Search for the cell housing the specified text and yield its [X, Y] center coordinate. 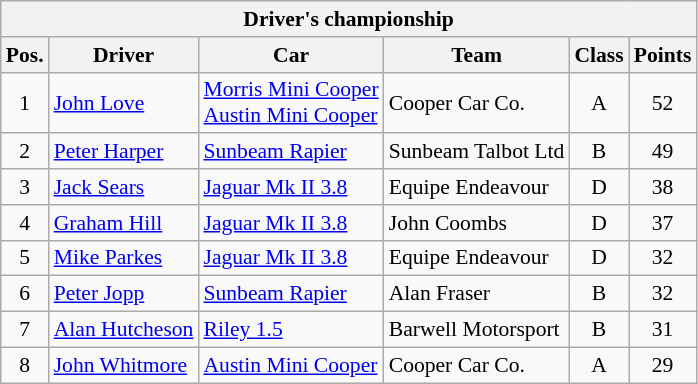
Driver [124, 55]
8 [25, 365]
John Whitmore [124, 365]
2 [25, 152]
52 [663, 102]
Riley 1.5 [290, 330]
Mike Parkes [124, 258]
37 [663, 223]
Peter Jopp [124, 294]
Car [290, 55]
John Love [124, 102]
5 [25, 258]
Austin Mini Cooper [290, 365]
29 [663, 365]
Graham Hill [124, 223]
Points [663, 55]
49 [663, 152]
3 [25, 187]
Barwell Motorsport [477, 330]
Pos. [25, 55]
Team [477, 55]
31 [663, 330]
7 [25, 330]
6 [25, 294]
Class [598, 55]
Alan Hutcheson [124, 330]
Peter Harper [124, 152]
John Coombs [477, 223]
1 [25, 102]
Morris Mini CooperAustin Mini Cooper [290, 102]
Alan Fraser [477, 294]
Sunbeam Talbot Ltd [477, 152]
Driver's championship [349, 19]
38 [663, 187]
4 [25, 223]
Jack Sears [124, 187]
